Detect which cell encompasses the target text, then output its [X, Y] center coordinate. 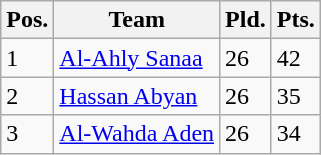
Pld. [246, 20]
Pos. [28, 20]
1 [28, 58]
Team [137, 20]
34 [296, 134]
2 [28, 96]
35 [296, 96]
Pts. [296, 20]
Al-Ahly Sanaa [137, 58]
42 [296, 58]
Hassan Abyan [137, 96]
3 [28, 134]
Al-Wahda Aden [137, 134]
